For the text-containing cell, return its midpoint in (X, Y) coordinate format. 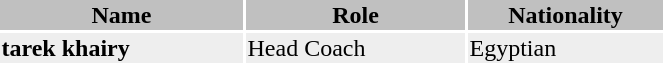
Nationality (566, 15)
tarek khairy (122, 48)
Name (122, 15)
Head Coach (356, 48)
Role (356, 15)
Egyptian (566, 48)
